For the text-containing cell, return its midpoint in [X, Y] coordinate format. 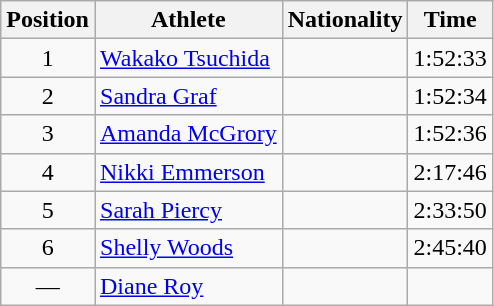
3 [48, 134]
4 [48, 172]
Sandra Graf [188, 96]
1 [48, 58]
Diane Roy [188, 286]
1:52:34 [450, 96]
Wakako Tsuchida [188, 58]
Position [48, 20]
2 [48, 96]
2:33:50 [450, 210]
6 [48, 248]
Time [450, 20]
Nationality [345, 20]
Sarah Piercy [188, 210]
Nikki Emmerson [188, 172]
2:45:40 [450, 248]
Amanda McGrory [188, 134]
1:52:33 [450, 58]
1:52:36 [450, 134]
5 [48, 210]
Shelly Woods [188, 248]
— [48, 286]
2:17:46 [450, 172]
Athlete [188, 20]
